Identify which cell holds the provided text, then report its [x, y] central coordinate. 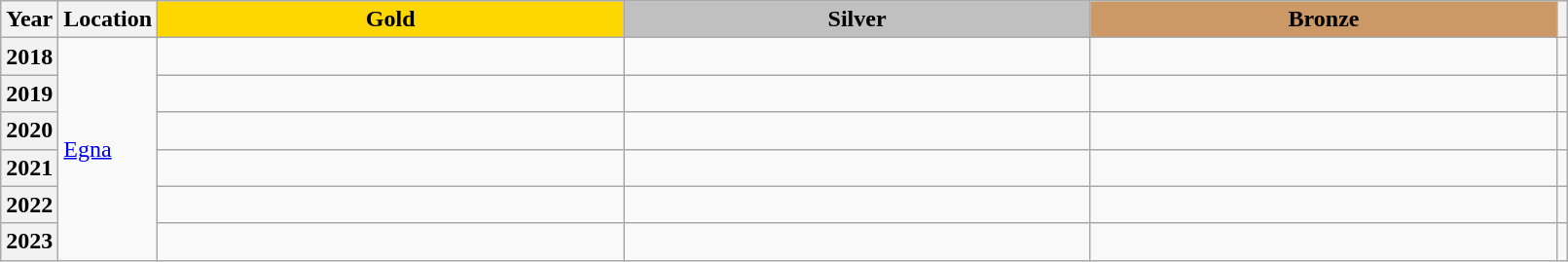
2018 [29, 56]
Silver [857, 19]
2021 [29, 168]
Egna [108, 149]
2019 [29, 94]
Gold [391, 19]
2023 [29, 242]
2022 [29, 205]
Location [108, 19]
2020 [29, 131]
Bronze [1324, 19]
Year [29, 19]
